Output the (X, Y) coordinate of the center of the cell containing the given text.  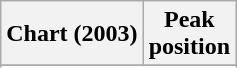
Peakposition (189, 34)
Chart (2003) (72, 34)
